Extract the [x, y] coordinate from the center of the cell holding the provided text.  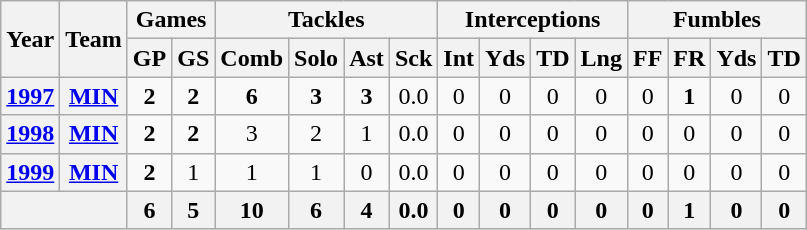
4 [367, 210]
Int [459, 58]
5 [194, 210]
Sck [413, 58]
Tackles [326, 20]
Comb [252, 58]
GP [149, 58]
Ast [367, 58]
1998 [30, 134]
10 [252, 210]
Year [30, 39]
Lng [601, 58]
1999 [30, 172]
1997 [30, 96]
FR [690, 58]
Fumbles [716, 20]
Interceptions [533, 20]
FF [647, 58]
Team [94, 39]
Games [170, 20]
Solo [316, 58]
GS [194, 58]
